Scan for the cell matching the given text and deliver its [X, Y] coordinate at center. 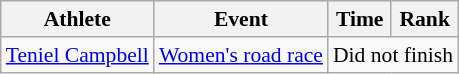
Did not finish [393, 55]
Teniel Campbell [78, 55]
Event [241, 19]
Athlete [78, 19]
Women's road race [241, 55]
Rank [424, 19]
Time [360, 19]
